Scan for the cell matching the given text and deliver its [x, y] coordinate at center. 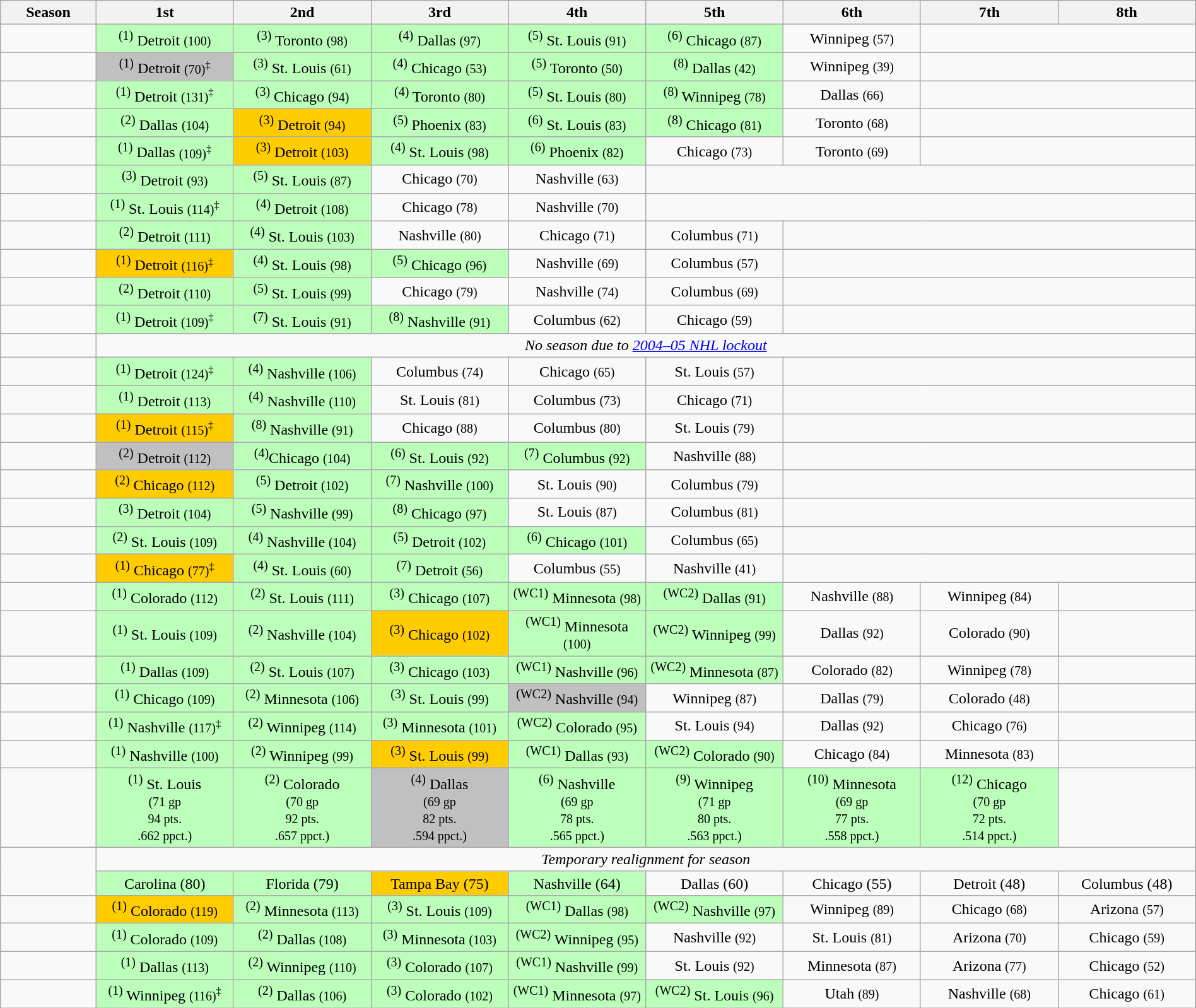
Chicago (78) [440, 207]
(1) Chicago (109) [165, 698]
1st [165, 13]
(2) Dallas (104) [165, 122]
(1) Detroit (115)‡ [165, 428]
(8) Chicago (97) [440, 512]
Winnipeg (87) [715, 698]
Chicago (88) [440, 428]
St. Louis (87) [577, 512]
(4) Nashville (106) [302, 372]
Columbus (81) [715, 512]
Detroit (48) [989, 883]
(WC2) Winnipeg (99) [715, 633]
Columbus (62) [577, 319]
Chicago (76) [989, 727]
3rd [440, 13]
Arizona (70) [989, 937]
Chicago (55) [852, 883]
(7) St. Louis (91) [302, 319]
(5) St. Louis (87) [302, 179]
Winnipeg (78) [989, 670]
(2) Minnesota (106) [302, 698]
(2) Detroit (110) [165, 291]
Arizona (57) [1127, 910]
(4) Detroit (108) [302, 207]
Chicago (73) [715, 151]
6th [852, 13]
(3) Colorado (102) [440, 994]
(7) Detroit (56) [440, 569]
(6) Phoenix (82) [577, 151]
(5) St. Louis (99) [302, 291]
(2) Winnipeg (114) [302, 727]
Nashville (64) [577, 883]
(5) Toronto (50) [577, 67]
(WC1) Dallas (93) [577, 754]
(1) Detroit (113) [165, 400]
(1) Dallas (109)‡ [165, 151]
(6) St. Louis (83) [577, 122]
5th [715, 13]
(WC1) Minnesota (97) [577, 994]
Winnipeg (57) [852, 39]
(WC2) Nashville (97) [715, 910]
(2) Nashville (104) [302, 633]
(3) Minnesota (103) [440, 937]
Columbus (48) [1127, 883]
(1) Winnipeg (116)‡ [165, 994]
(4) Dallas (97) [440, 39]
(3) Chicago (102) [440, 633]
No season due to 2004–05 NHL lockout [646, 346]
Nashville (70) [577, 207]
(WC1) Minnesota (100) [577, 633]
Carolina (80) [165, 883]
(2) Dallas (106) [302, 994]
Columbus (71) [715, 236]
(1) Chicago (77)‡ [165, 569]
(1) Nashville (117)‡ [165, 727]
(3) Chicago (107) [440, 597]
(3) St. Louis (61) [302, 67]
(3) Minnesota (101) [440, 727]
(5) Phoenix (83) [440, 122]
Minnesota (83) [989, 754]
4th [577, 13]
Utah (89) [852, 994]
(WC2) Winnipeg (95) [577, 937]
(1) St. Louis (114)‡ [165, 207]
(1) Detroit (124)‡ [165, 372]
Winnipeg (89) [852, 910]
(1) Detroit (70)‡ [165, 67]
St. Louis (79) [715, 428]
Columbus (57) [715, 264]
(2) Detroit (111) [165, 236]
(4) Nashville (104) [302, 540]
(WC2) Nashville (94) [577, 698]
(1) Colorado (112) [165, 597]
(6) Chicago (87) [715, 39]
(2) St. Louis (109) [165, 540]
Chicago (65) [577, 372]
(2) Minnesota (113) [302, 910]
Columbus (80) [577, 428]
(3) Colorado (107) [440, 966]
St. Louis (57) [715, 372]
Chicago (79) [440, 291]
(WC1) Dallas (98) [577, 910]
Toronto (68) [852, 122]
Chicago (52) [1127, 966]
(4) Toronto (80) [440, 95]
(1) St. Louis (109) [165, 633]
Dallas (66) [852, 95]
St. Louis (92) [715, 966]
(WC1) Nashville (96) [577, 670]
(2) St. Louis (111) [302, 597]
(2) Chicago (112) [165, 484]
Dallas (60) [715, 883]
Chicago (68) [989, 910]
(4) Nashville (110) [302, 400]
Columbus (79) [715, 484]
(1) Dallas (109) [165, 670]
Arizona (77) [989, 966]
(10) Minnesota (69 gp77 pts..558 ppct.) [852, 808]
(2) Winnipeg (99) [302, 754]
Columbus (55) [577, 569]
(1) Nashville (100) [165, 754]
Winnipeg (84) [989, 597]
(5) Chicago (96) [440, 264]
Season [49, 13]
(5) St. Louis (91) [577, 39]
Dallas (79) [852, 698]
Columbus (73) [577, 400]
Nashville (41) [715, 569]
(WC2) St. Louis (96) [715, 994]
Toronto (69) [852, 151]
(3) Chicago (103) [440, 670]
(2) Winnipeg (110) [302, 966]
(1) Detroit (100) [165, 39]
(5) St. Louis (80) [577, 95]
Temporary realignment for season [646, 859]
Nashville (80) [440, 236]
(1) Colorado (119) [165, 910]
(4) Chicago (53) [440, 67]
(2) Detroit (112) [165, 457]
Colorado (90) [989, 633]
(WC2) Dallas (91) [715, 597]
(2) Colorado (70 gp92 pts..657 ppct.) [302, 808]
Nashville (63) [577, 179]
(3) Detroit (94) [302, 122]
(6) Chicago (101) [577, 540]
(1) Colorado (109) [165, 937]
(4)Chicago (104) [302, 457]
7th [989, 13]
(3) Toronto (98) [302, 39]
Colorado (82) [852, 670]
(1) Detroit (116)‡ [165, 264]
Minnesota (87) [852, 966]
(2) St. Louis (107) [302, 670]
St. Louis (90) [577, 484]
(7) Nashville (100) [440, 484]
(6) St. Louis (92) [440, 457]
(WC2) Minnesota (87) [715, 670]
St. Louis (94) [715, 727]
(4) Dallas (69 gp82 pts..594 ppct.) [440, 808]
(WC2) Colorado (95) [577, 727]
(3) Detroit (104) [165, 512]
(8) Dallas (42) [715, 67]
(3) St. Louis (109) [440, 910]
Tampa Bay (75) [440, 883]
2nd [302, 13]
(WC1) Minnesota (98) [577, 597]
Columbus (69) [715, 291]
(4) St. Louis (60) [302, 569]
(5) Nashville (99) [302, 512]
(3) Chicago (94) [302, 95]
(8) Chicago (81) [715, 122]
(12) Chicago (70 gp72 pts..514 ppct.) [989, 808]
8th [1127, 13]
(3) Detroit (103) [302, 151]
Winnipeg (39) [852, 67]
(2) Dallas (108) [302, 937]
Nashville (92) [715, 937]
(1) Detroit (109)‡ [165, 319]
Nashville (68) [989, 994]
(4) St. Louis (103) [302, 236]
Colorado (48) [989, 698]
Chicago (84) [852, 754]
(1) Detroit (131)‡ [165, 95]
Florida (79) [302, 883]
(3) Detroit (93) [165, 179]
(WC1) Nashville (99) [577, 966]
Columbus (65) [715, 540]
(WC2) Colorado (90) [715, 754]
(9) Winnipeg (71 gp80 pts..563 ppct.) [715, 808]
Chicago (70) [440, 179]
(8) Winnipeg (78) [715, 95]
(1) St. Louis (71 gp94 pts..662 ppct.) [165, 808]
Chicago (61) [1127, 994]
(6) Nashville (69 gp78 pts..565 ppct.) [577, 808]
Columbus (74) [440, 372]
Nashville (69) [577, 264]
(7) Columbus (92) [577, 457]
Nashville (74) [577, 291]
(1) Dallas (113) [165, 966]
